Return the [x, y] coordinate for the center point of the cell that contains the specified text.  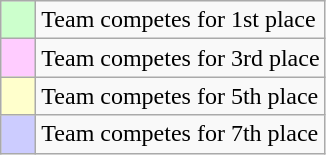
Team competes for 7th place [180, 134]
Team competes for 3rd place [180, 58]
Team competes for 5th place [180, 96]
Team competes for 1st place [180, 20]
